Provide the [X, Y] coordinate of the cell's center where the given text is located.  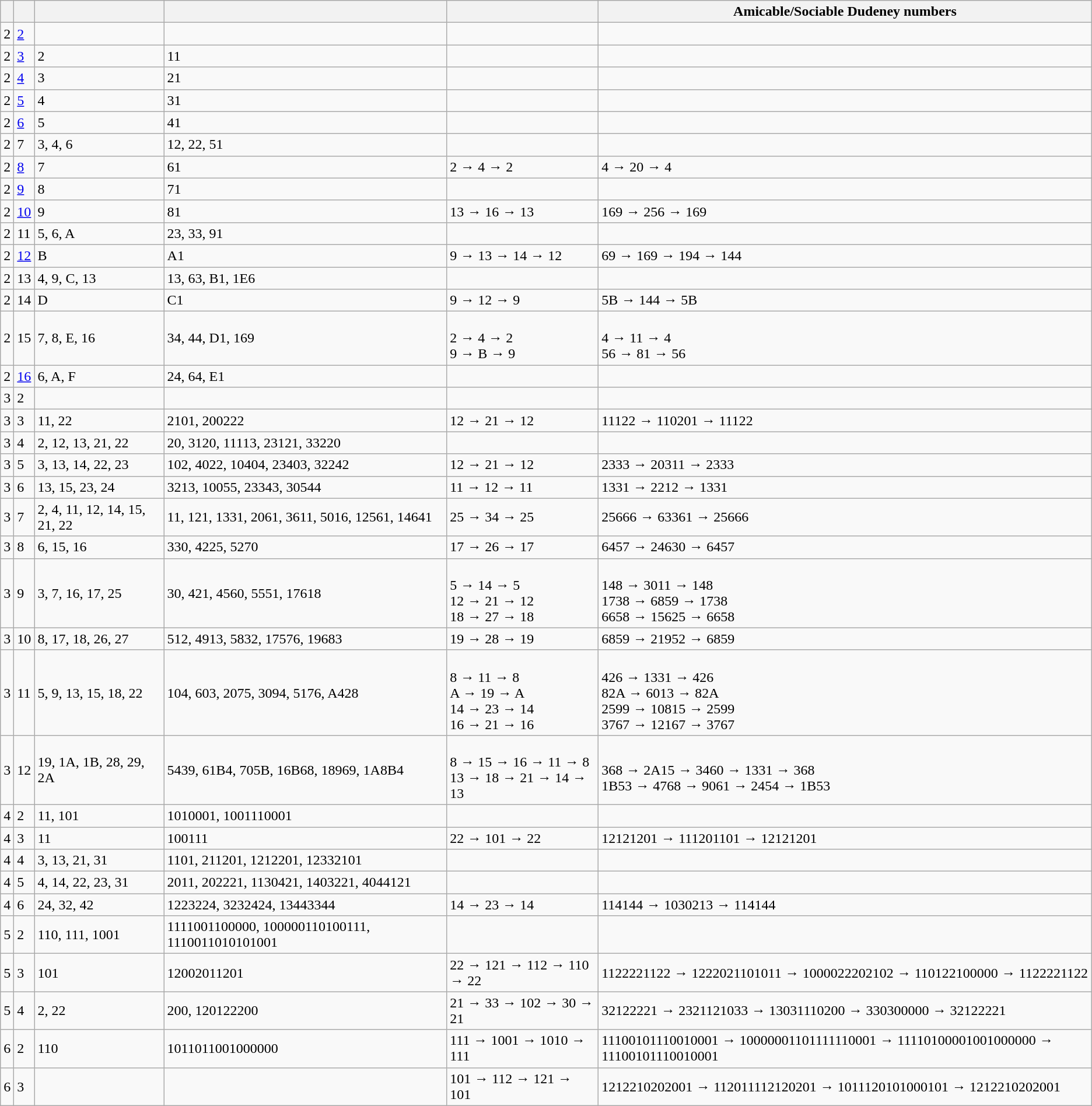
19, 1A, 1B, 28, 29, 2A [99, 770]
24, 64, E1 [306, 376]
Amicable/Sociable Dudeney numbers [845, 12]
11100101110010001 → 10000001101111110001 → 11110100001001000000 → 11100101110010001 [845, 1049]
14 [24, 300]
2, 12, 13, 21, 22 [99, 443]
D [99, 300]
16 [24, 376]
2 → 4 → 2 [523, 167]
20, 3120, 11113, 23121, 33220 [306, 443]
12002011201 [306, 973]
25 → 34 → 25 [523, 517]
1331 → 2212 → 1331 [845, 487]
426 → 1331 → 42682A → 6013 → 82A2599 → 10815 → 25993767 → 12167 → 3767 [845, 692]
6859 → 21952 → 6859 [845, 639]
C1 [306, 300]
4 → 20 → 4 [845, 167]
7, 8, E, 16 [99, 338]
19 → 28 → 19 [523, 639]
14 → 23 → 14 [523, 905]
5, 6, A [99, 233]
11, 22 [99, 421]
25666 → 63361 → 25666 [845, 517]
3, 7, 16, 17, 25 [99, 593]
15 [24, 338]
21 → 33 → 102 → 30 → 21 [523, 1010]
200, 120122200 [306, 1010]
100111 [306, 838]
3, 13, 21, 31 [99, 860]
31 [306, 100]
11, 101 [99, 815]
1011011001000000 [306, 1049]
69 → 169 → 194 → 144 [845, 256]
5439, 61B4, 705B, 16B68, 18969, 1A8B4 [306, 770]
3, 4, 6 [99, 145]
101 → 112 → 121 → 101 [523, 1086]
102, 4022, 10404, 23403, 32242 [306, 465]
8 → 11 → 8A → 19 → A14 → 23 → 1416 → 21 → 16 [523, 692]
1101, 211201, 1212201, 12332101 [306, 860]
8 → 15 → 16 → 11 → 813 → 18 → 21 → 14 → 13 [523, 770]
61 [306, 167]
2011, 202221, 1130421, 1403221, 4044121 [306, 883]
2101, 200222 [306, 421]
2333 → 20311 → 2333 [845, 465]
330, 4225, 5270 [306, 547]
6, A, F [99, 376]
13, 15, 23, 24 [99, 487]
13 → 16 → 13 [523, 211]
13, 63, B1, 1E6 [306, 278]
1111001100000, 100000110100111, 1110011010101001 [306, 935]
13 [24, 278]
111 → 1001 → 1010 → 111 [523, 1049]
1010001, 1001110001 [306, 815]
22 → 101 → 22 [523, 838]
4, 9, C, 13 [99, 278]
1122221122 → 1222021101011 → 1000022202102 → 110122100000 → 1122221122 [845, 973]
30, 421, 4560, 5551, 17618 [306, 593]
2 → 4 → 29 → B → 9 [523, 338]
110 [99, 1049]
22 → 121 → 112 → 110 → 22 [523, 973]
8, 17, 18, 26, 27 [99, 639]
368 → 2A15 → 3460 → 1331 → 3681B53 → 4768 → 9061 → 2454 → 1B53 [845, 770]
3213, 10055, 23343, 30544 [306, 487]
34, 44, D1, 169 [306, 338]
11122 → 110201 → 11122 [845, 421]
101 [99, 973]
104, 603, 2075, 3094, 5176, A428 [306, 692]
6, 15, 16 [99, 547]
2, 22 [99, 1010]
3, 13, 14, 22, 23 [99, 465]
148 → 3011 → 1481738 → 6859 → 17386658 → 15625 → 6658 [845, 593]
41 [306, 123]
24, 32, 42 [99, 905]
4 → 11 → 456 → 81 → 56 [845, 338]
71 [306, 189]
9 → 12 → 9 [523, 300]
512, 4913, 5832, 17576, 19683 [306, 639]
17 → 26 → 17 [523, 547]
2, 4, 11, 12, 14, 15, 21, 22 [99, 517]
23, 33, 91 [306, 233]
11 → 12 → 11 [523, 487]
169 → 256 → 169 [845, 211]
114144 → 1030213 → 114144 [845, 905]
12121201 → 111201101 → 12121201 [845, 838]
A1 [306, 256]
4, 14, 22, 23, 31 [99, 883]
B [99, 256]
1223224, 3232424, 13443344 [306, 905]
21 [306, 78]
6457 → 24630 → 6457 [845, 547]
11, 121, 1331, 2061, 3611, 5016, 12561, 14641 [306, 517]
12, 22, 51 [306, 145]
1212210202001 → 112011112120201 → 1011120101000101 → 1212210202001 [845, 1086]
5, 9, 13, 15, 18, 22 [99, 692]
32122221 → 2321121033 → 13031110200 → 330300000 → 32122221 [845, 1010]
81 [306, 211]
5 → 14 → 512 → 21 → 1218 → 27 → 18 [523, 593]
9 → 13 → 14 → 12 [523, 256]
5B → 144 → 5B [845, 300]
110, 111, 1001 [99, 935]
